Extract the [x, y] coordinate from the center of the cell holding the provided text.  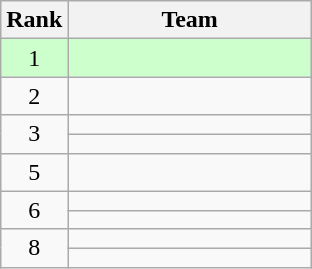
8 [34, 248]
Rank [34, 20]
2 [34, 96]
Team [190, 20]
1 [34, 58]
5 [34, 172]
3 [34, 134]
6 [34, 210]
